Scan for the cell matching the given text and deliver its [x, y] coordinate at center. 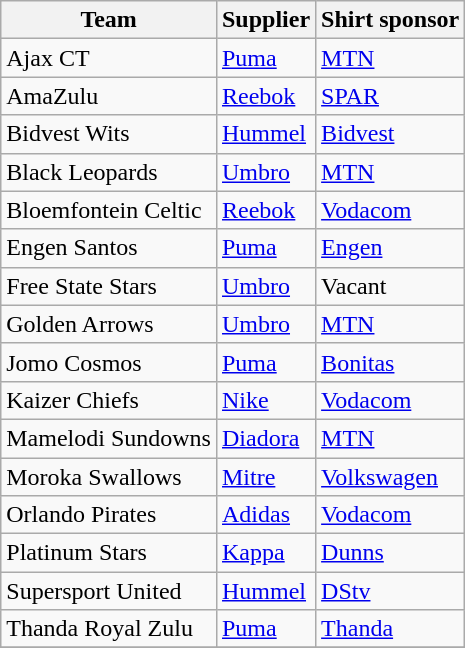
Orlando Pirates [109, 515]
Mamelodi Sundowns [109, 438]
Diadora [266, 438]
Vacant [390, 286]
Engen Santos [109, 248]
Kaizer Chiefs [109, 400]
Dunns [390, 553]
Supplier [266, 20]
Free State Stars [109, 286]
Golden Arrows [109, 324]
Bonitas [390, 362]
Black Leopards [109, 172]
Moroka Swallows [109, 477]
Nike [266, 400]
Team [109, 20]
Adidas [266, 515]
Volkswagen [390, 477]
Thanda Royal Zulu [109, 629]
Thanda [390, 629]
Ajax CT [109, 58]
Jomo Cosmos [109, 362]
Bidvest Wits [109, 134]
Bloemfontein Celtic [109, 210]
Platinum Stars [109, 553]
Kappa [266, 553]
DStv [390, 591]
Shirt sponsor [390, 20]
SPAR [390, 96]
Supersport United [109, 591]
AmaZulu [109, 96]
Bidvest [390, 134]
Mitre [266, 477]
Engen [390, 248]
